Determine the (X, Y) coordinate at the center of the cell enclosing the given text.  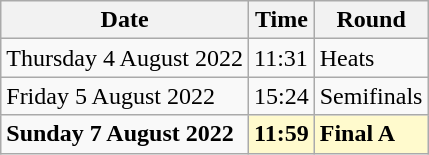
Semifinals (371, 96)
Time (281, 20)
Friday 5 August 2022 (125, 96)
Heats (371, 58)
Round (371, 20)
15:24 (281, 96)
Thursday 4 August 2022 (125, 58)
Final A (371, 134)
Date (125, 20)
Sunday 7 August 2022 (125, 134)
11:59 (281, 134)
11:31 (281, 58)
